Pinpoint the cell where the given text exists, returning its [x, y] midpoint coordinate. 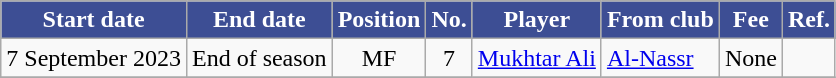
Start date [94, 20]
MF [379, 58]
Fee [750, 20]
No. [449, 20]
Position [379, 20]
7 [449, 58]
Al-Nassr [660, 58]
Ref. [808, 20]
End of season [259, 58]
End date [259, 20]
Mukhtar Ali [536, 58]
None [750, 58]
Player [536, 20]
From club [660, 20]
7 September 2023 [94, 58]
